Return the (x, y) coordinate for the center point of the cell that contains the specified text.  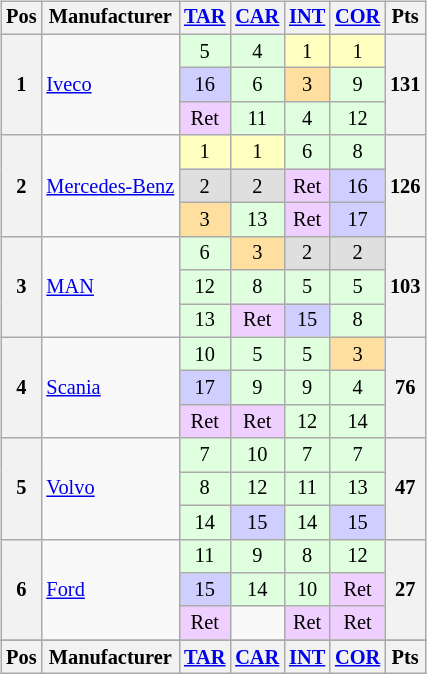
47 (405, 488)
Volvo (110, 488)
Ford (110, 590)
103 (405, 286)
76 (405, 388)
Mercedes-Benz (110, 186)
131 (405, 84)
Scania (110, 388)
Iveco (110, 84)
126 (405, 186)
27 (405, 590)
MAN (110, 286)
